Provide the [x, y] coordinate of the cell's center where the given text is located.  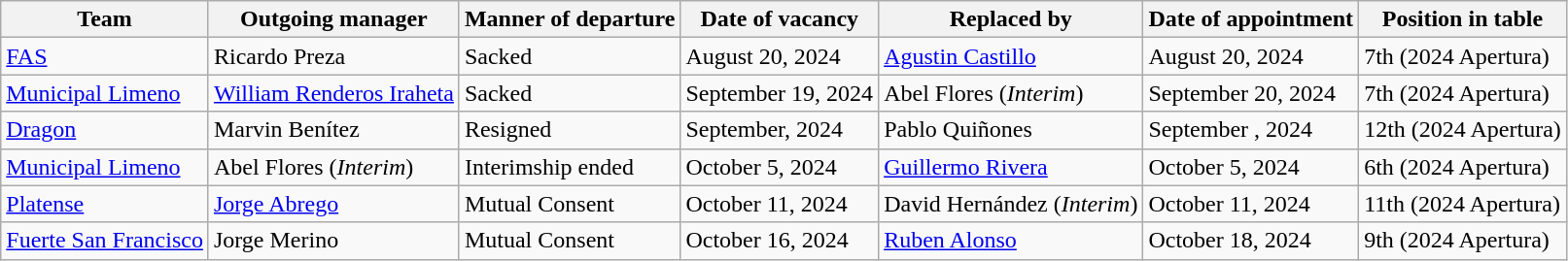
11th (2024 Apertura) [1463, 204]
Guillermo Rivera [1011, 167]
Team [105, 19]
Date of vacancy [780, 19]
September 19, 2024 [780, 93]
Dragon [105, 130]
6th (2024 Apertura) [1463, 167]
Position in table [1463, 19]
Platense [105, 204]
Date of appointment [1251, 19]
9th (2024 Apertura) [1463, 241]
September , 2024 [1251, 130]
September, 2024 [780, 130]
FAS [105, 56]
September 20, 2024 [1251, 93]
Agustin Castillo [1011, 56]
October 16, 2024 [780, 241]
Interimship ended [570, 167]
Ricardo Preza [333, 56]
Replaced by [1011, 19]
October 18, 2024 [1251, 241]
Ruben Alonso [1011, 241]
Jorge Abrego [333, 204]
William Renderos Iraheta [333, 93]
Manner of departure [570, 19]
Resigned [570, 130]
Jorge Merino [333, 241]
Pablo Quiñones [1011, 130]
12th (2024 Apertura) [1463, 130]
Marvin Benítez [333, 130]
Outgoing manager [333, 19]
David Hernández (Interim) [1011, 204]
Fuerte San Francisco [105, 241]
